Return (X, Y) of the center of cell containing provided text 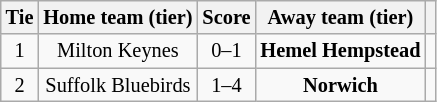
2 (20, 85)
Score (226, 17)
Milton Keynes (118, 51)
Tie (20, 17)
0–1 (226, 51)
Home team (tier) (118, 17)
1–4 (226, 85)
Suffolk Bluebirds (118, 85)
Away team (tier) (340, 17)
Hemel Hempstead (340, 51)
Norwich (340, 85)
1 (20, 51)
